Detect which cell encompasses the target text, then output its [X, Y] center coordinate. 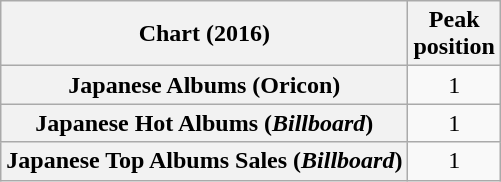
Peakposition [454, 34]
Chart (2016) [204, 34]
Japanese Hot Albums (Billboard) [204, 123]
Japanese Top Albums Sales (Billboard) [204, 161]
Japanese Albums (Oricon) [204, 85]
